Identify which cell holds the provided text, then report its (x, y) central coordinate. 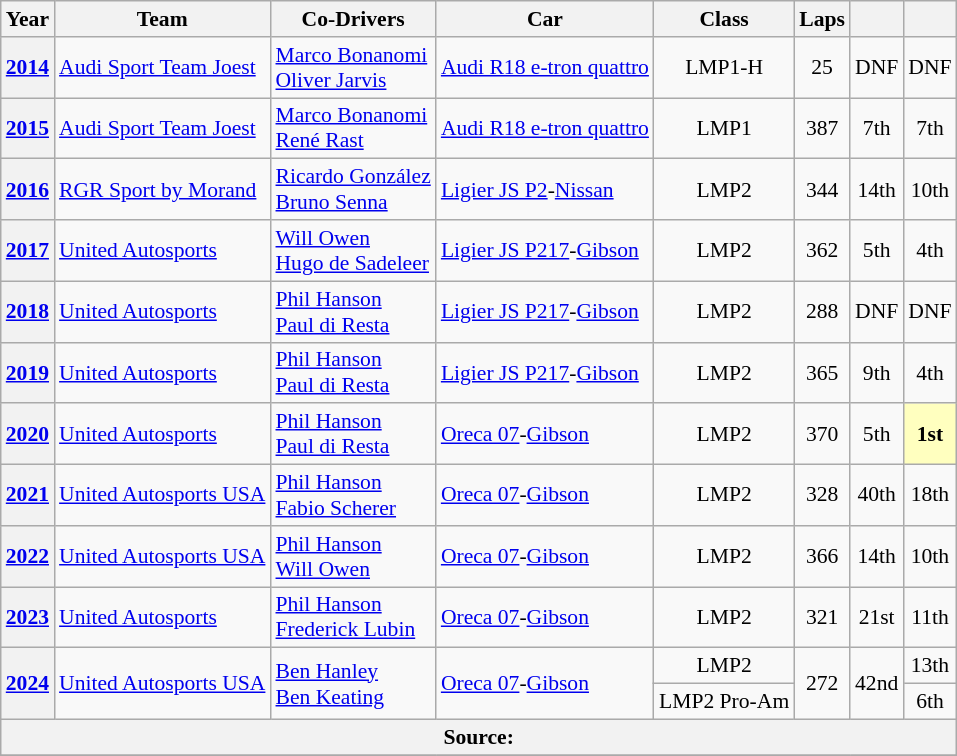
272 (822, 684)
Laps (822, 19)
25 (822, 68)
Marco Bonanomi Oliver Jarvis (352, 68)
Phil Hanson Fabio Scherer (352, 496)
2020 (28, 434)
11th (930, 618)
RGR Sport by Morand (162, 190)
Ricardo González Bruno Senna (352, 190)
40th (876, 496)
2015 (28, 128)
Marco Bonanomi René Rast (352, 128)
42nd (876, 684)
18th (930, 496)
365 (822, 372)
328 (822, 496)
1st (930, 434)
Phil Hanson Will Owen (352, 556)
288 (822, 312)
LMP1 (724, 128)
Class (724, 19)
2021 (28, 496)
Ligier JS P2-Nissan (545, 190)
Phil Hanson Frederick Lubin (352, 618)
344 (822, 190)
LMP1-H (724, 68)
2024 (28, 684)
370 (822, 434)
2017 (28, 250)
Car (545, 19)
362 (822, 250)
13th (930, 666)
2019 (28, 372)
Team (162, 19)
Co-Drivers (352, 19)
2014 (28, 68)
Source: (479, 737)
9th (876, 372)
2022 (28, 556)
6th (930, 702)
2016 (28, 190)
321 (822, 618)
2018 (28, 312)
2023 (28, 618)
Will Owen Hugo de Sadeleer (352, 250)
Ben Hanley Ben Keating (352, 684)
Year (28, 19)
21st (876, 618)
LMP2 Pro-Am (724, 702)
387 (822, 128)
366 (822, 556)
